Find where the given text appears and provide that cell's center as [X, Y] coordinate. 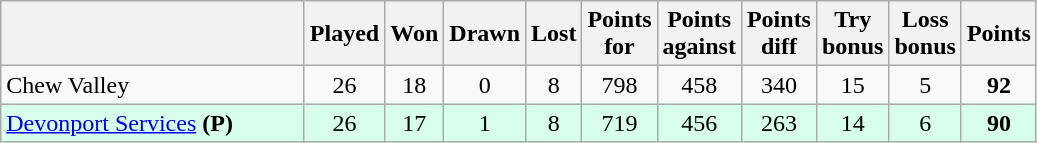
Points against [699, 34]
5 [925, 85]
18 [414, 85]
Points for [620, 34]
90 [998, 123]
92 [998, 85]
Chew Valley [153, 85]
340 [778, 85]
1 [485, 123]
17 [414, 123]
Played [344, 34]
456 [699, 123]
263 [778, 123]
0 [485, 85]
719 [620, 123]
15 [852, 85]
458 [699, 85]
Drawn [485, 34]
Try bonus [852, 34]
Devonport Services (P) [153, 123]
Points [998, 34]
Lost [554, 34]
Won [414, 34]
Points diff [778, 34]
798 [620, 85]
6 [925, 123]
14 [852, 123]
Loss bonus [925, 34]
